Extract the [X, Y] coordinate from the center of the cell holding the provided text.  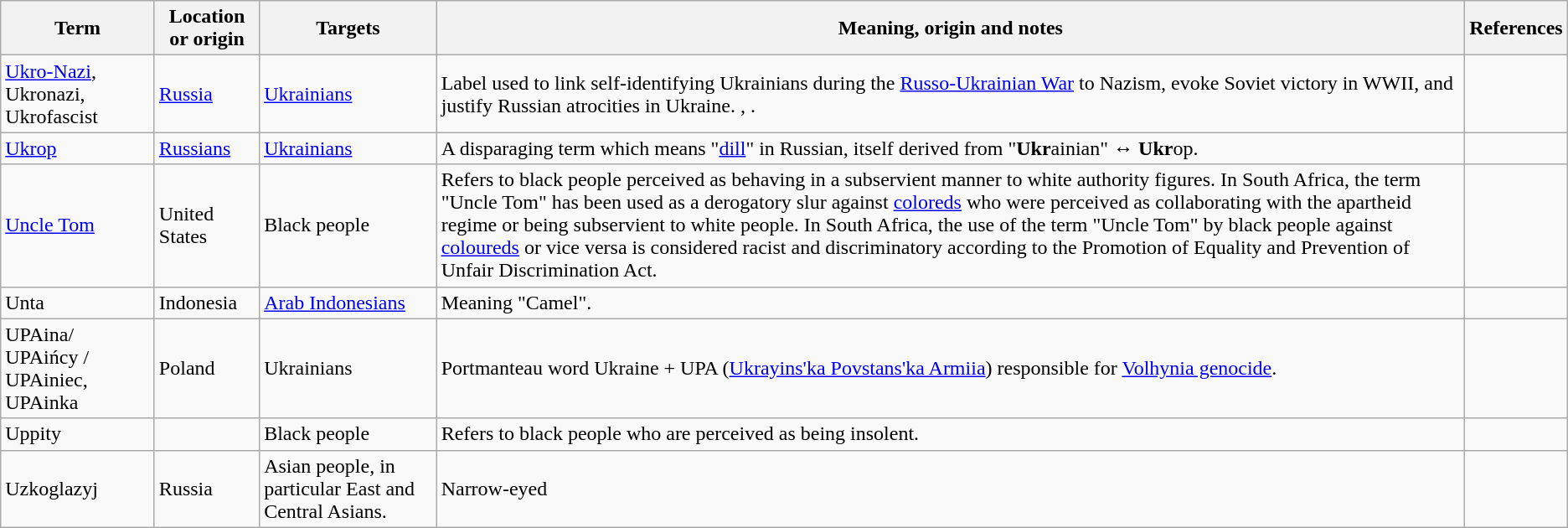
Location or origin [206, 28]
Poland [206, 369]
Indonesia [206, 303]
Asian people, in particular East and Central Asians. [348, 489]
Ukrop [78, 148]
Portmanteau word Ukraine + UPA (Ukrayins'ka Povstans'ka Armiia) responsible for Volhynia genocide. [951, 369]
A disparaging term which means "dill" in Russian, itself derived from "Ukrainian" ↔ Ukrop. [951, 148]
Targets [348, 28]
Term [78, 28]
Russians [206, 148]
Meaning "Camel". [951, 303]
Uppity [78, 434]
UPAina/ UPAińcy / UPAiniec, UPAinka [78, 369]
Meaning, origin and notes [951, 28]
Narrow-eyed [951, 489]
References [1516, 28]
Refers to black people who are perceived as being insolent. [951, 434]
Uncle Tom [78, 225]
Unta [78, 303]
Ukro-Nazi, Ukronazi, Ukrofascist [78, 94]
Arab Indonesians [348, 303]
United States [206, 225]
Uzkoglazyj [78, 489]
